Scan for the cell matching the given text and deliver its (X, Y) coordinate at center. 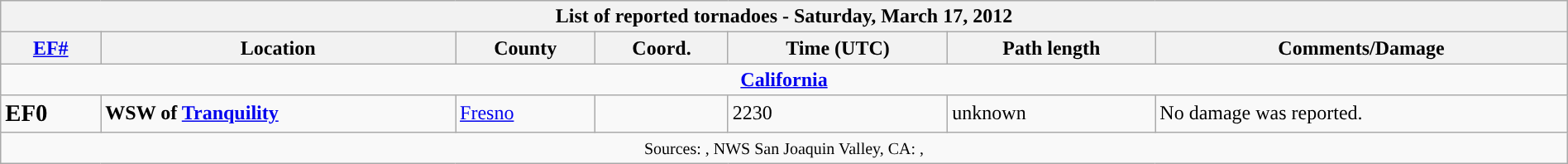
Time (UTC) (838, 48)
No damage was reported. (1361, 113)
Comments/Damage (1361, 48)
unknown (1052, 113)
Sources: , NWS San Joaquin Valley, CA: , (784, 147)
County (526, 48)
2230 (838, 113)
Location (278, 48)
Path length (1052, 48)
California (784, 80)
Coord. (662, 48)
Fresno (526, 113)
EF0 (51, 113)
WSW of Tranquility (278, 113)
EF# (51, 48)
List of reported tornadoes - Saturday, March 17, 2012 (784, 17)
